Search for the cell housing the specified text and yield its [x, y] center coordinate. 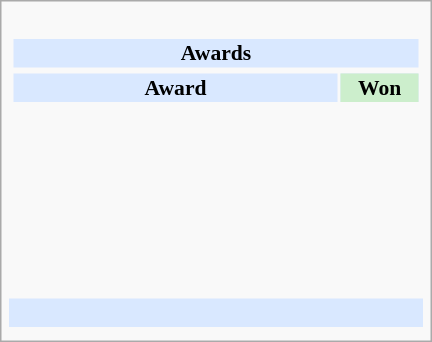
Awards Award Won [216, 152]
Awards [216, 53]
Award [175, 87]
Won [380, 87]
